Find where the given text appears and provide that cell's center as (X, Y) coordinate. 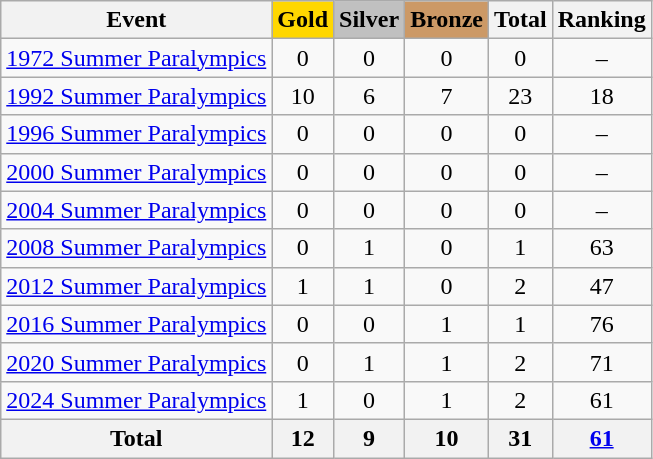
1992 Summer Paralympics (136, 96)
2004 Summer Paralympics (136, 210)
7 (447, 96)
6 (370, 96)
1972 Summer Paralympics (136, 58)
31 (521, 438)
63 (602, 248)
18 (602, 96)
2000 Summer Paralympics (136, 172)
12 (303, 438)
2020 Summer Paralympics (136, 362)
9 (370, 438)
2024 Summer Paralympics (136, 400)
47 (602, 286)
Gold (303, 20)
76 (602, 324)
Event (136, 20)
2008 Summer Paralympics (136, 248)
2012 Summer Paralympics (136, 286)
23 (521, 96)
Ranking (602, 20)
2016 Summer Paralympics (136, 324)
1996 Summer Paralympics (136, 134)
Silver (370, 20)
71 (602, 362)
Bronze (447, 20)
